Extract the [X, Y] coordinate from the center of the cell holding the provided text.  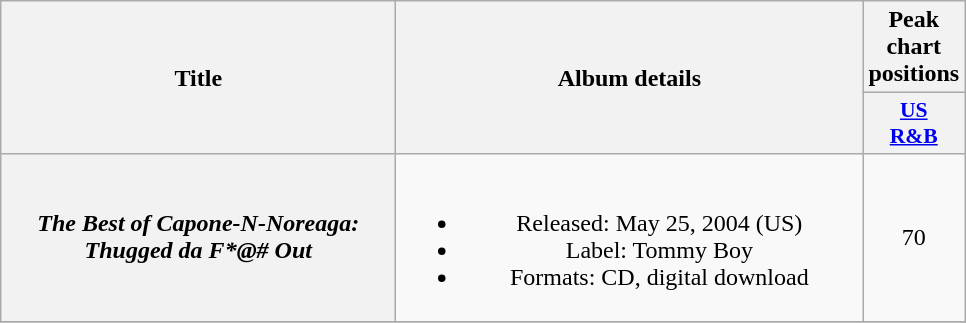
The Best of Capone-N-Noreaga: Thugged da F*@# Out [198, 238]
Peak chart positions [914, 47]
Released: May 25, 2004 (US)Label: Tommy BoyFormats: CD, digital download [630, 238]
Album details [630, 78]
USR&B [914, 124]
Title [198, 78]
70 [914, 238]
